Identify which cell holds the provided text, then report its (X, Y) central coordinate. 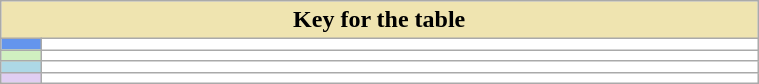
Key for the table (380, 20)
